Identify which cell holds the provided text, then report its (X, Y) central coordinate. 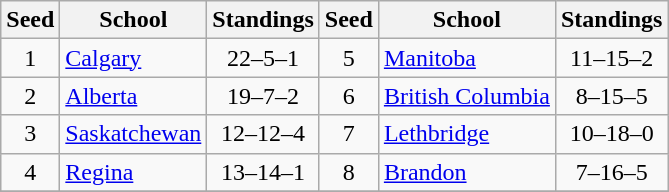
5 (348, 58)
12–12–4 (263, 134)
6 (348, 96)
7 (348, 134)
7–16–5 (611, 172)
Manitoba (466, 58)
Saskatchewan (134, 134)
British Columbia (466, 96)
3 (30, 134)
Regina (134, 172)
1 (30, 58)
Lethbridge (466, 134)
10–18–0 (611, 134)
8 (348, 172)
11–15–2 (611, 58)
2 (30, 96)
Calgary (134, 58)
13–14–1 (263, 172)
22–5–1 (263, 58)
Brandon (466, 172)
8–15–5 (611, 96)
Alberta (134, 96)
19–7–2 (263, 96)
4 (30, 172)
